Output the [X, Y] coordinate of the center of the cell containing the given text.  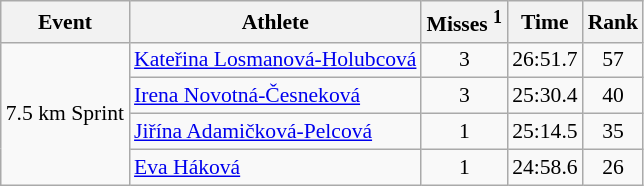
Irena Novotná-Česneková [275, 96]
24:58.6 [544, 167]
35 [614, 132]
26 [614, 167]
Kateřina Losmanová-Holubcová [275, 60]
40 [614, 96]
Athlete [275, 22]
26:51.7 [544, 60]
25:14.5 [544, 132]
Misses 1 [464, 22]
Time [544, 22]
Jiřína Adamičková-Pelcová [275, 132]
25:30.4 [544, 96]
Rank [614, 22]
57 [614, 60]
7.5 km Sprint [65, 113]
Event [65, 22]
Eva Háková [275, 167]
